Output the [X, Y] coordinate of the center of the cell containing the given text.  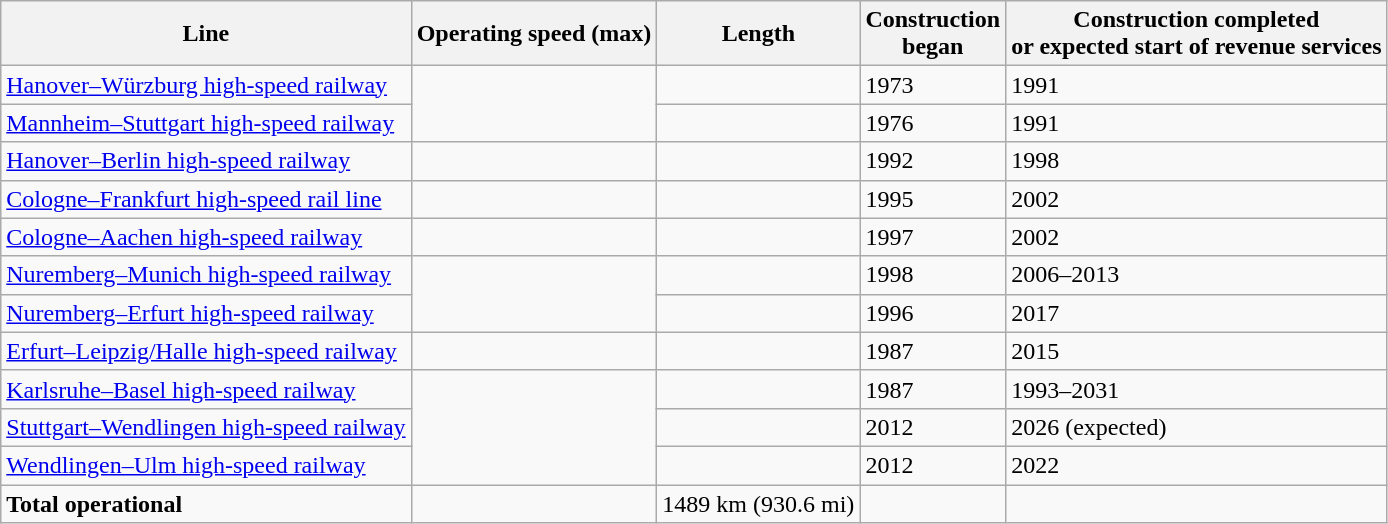
Hanover–Würzburg high-speed railway [206, 85]
2015 [1196, 351]
Line [206, 34]
Operating speed (max) [534, 34]
Cologne–Frankfurt high-speed rail line [206, 199]
Construction completedor expected start of revenue services [1196, 34]
Total operational [206, 503]
2022 [1196, 465]
1996 [933, 313]
Hanover–Berlin high-speed railway [206, 161]
Constructionbegan [933, 34]
2026 (expected) [1196, 427]
1993–2031 [1196, 389]
Length [758, 34]
2017 [1196, 313]
Nuremberg–Erfurt high-speed railway [206, 313]
Erfurt–Leipzig/Halle high-speed railway [206, 351]
1489 km (930.6 mi) [758, 503]
Nuremberg–Munich high-speed railway [206, 275]
Mannheim–Stuttgart high-speed railway [206, 123]
2006–2013 [1196, 275]
Wendlingen–Ulm high-speed railway [206, 465]
Karlsruhe–Basel high-speed railway [206, 389]
1997 [933, 237]
1976 [933, 123]
Stuttgart–Wendlingen high-speed railway [206, 427]
Cologne–Aachen high-speed railway [206, 237]
1992 [933, 161]
1973 [933, 85]
1995 [933, 199]
